Find where the given text appears and provide that cell's center as (x, y) coordinate. 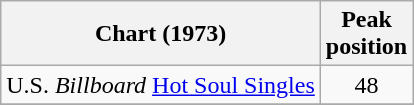
Peakposition (366, 34)
Chart (1973) (161, 34)
48 (366, 85)
U.S. Billboard Hot Soul Singles (161, 85)
